Output the [x, y] coordinate of the center of the cell containing the given text.  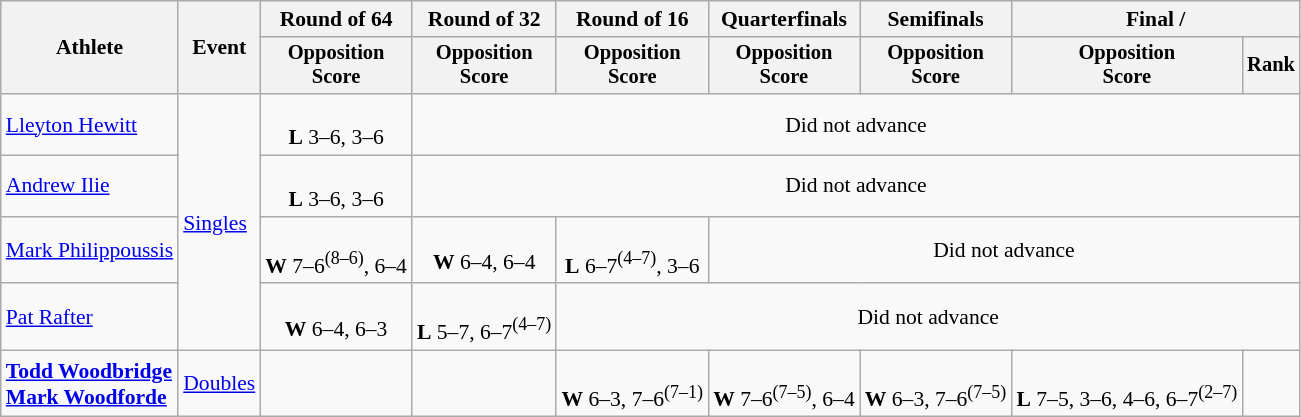
W 6–4, 6–3 [336, 318]
Todd WoodbridgeMark Woodforde [90, 384]
W 7–6(8–6), 6–4 [336, 250]
Andrew Ilie [90, 186]
Athlete [90, 48]
Mark Philippoussis [90, 250]
Lleyton Hewitt [90, 124]
Pat Rafter [90, 318]
Final / [1155, 19]
L 7–5, 3–6, 4–6, 6–7(2–7) [1126, 384]
W 6–3, 7–6(7–1) [632, 384]
Doubles [219, 384]
L 5–7, 6–7(4–7) [484, 318]
Round of 64 [336, 19]
L 6–7(4–7), 3–6 [632, 250]
W 7–6(7–5), 6–4 [784, 384]
Quarterfinals [784, 19]
W 6–4, 6–4 [484, 250]
Semifinals [936, 19]
W 6–3, 7–6(7–5) [936, 384]
Singles [219, 222]
Round of 32 [484, 19]
Event [219, 48]
Round of 16 [632, 19]
Rank [1271, 66]
